Pinpoint the cell where the given text exists, returning its (X, Y) midpoint coordinate. 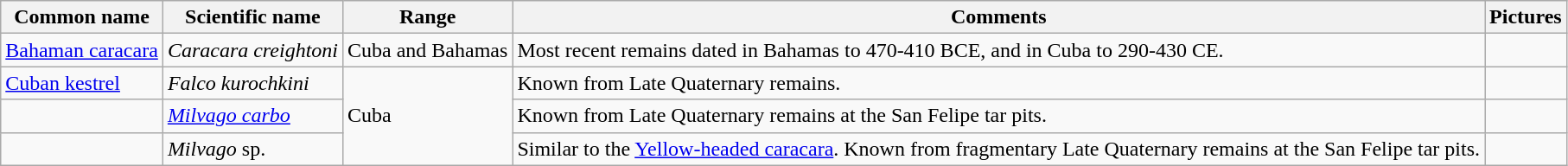
Caracara creightoni (252, 50)
Bahaman caracara (82, 50)
Common name (82, 17)
Falco kurochkini (252, 83)
Known from Late Quaternary remains at the San Felipe tar pits. (999, 116)
Milvago carbo (252, 116)
Cuba (428, 116)
Range (428, 17)
Comments (999, 17)
Scientific name (252, 17)
Similar to the Yellow-headed caracara. Known from fragmentary Late Quaternary remains at the San Felipe tar pits. (999, 149)
Cuba and Bahamas (428, 50)
Milvago sp. (252, 149)
Known from Late Quaternary remains. (999, 83)
Most recent remains dated in Bahamas to 470-410 BCE, and in Cuba to 290-430 CE. (999, 50)
Cuban kestrel (82, 83)
Pictures (1527, 17)
